Search for the cell housing the specified text and yield its [x, y] center coordinate. 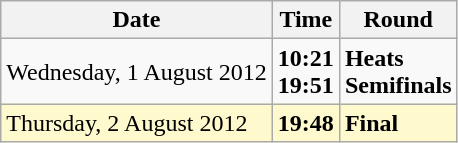
Thursday, 2 August 2012 [137, 123]
Date [137, 20]
19:48 [306, 123]
Time [306, 20]
10:2119:51 [306, 72]
Final [398, 123]
Round [398, 20]
HeatsSemifinals [398, 72]
Wednesday, 1 August 2012 [137, 72]
